Detect which cell encompasses the target text, then output its [x, y] center coordinate. 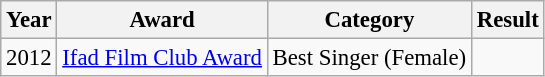
Result [508, 20]
2012 [29, 58]
Best Singer (Female) [369, 58]
Category [369, 20]
Award [162, 20]
Year [29, 20]
Ifad Film Club Award [162, 58]
